From the cell containing the given text, extract its center point as (x, y) coordinate. 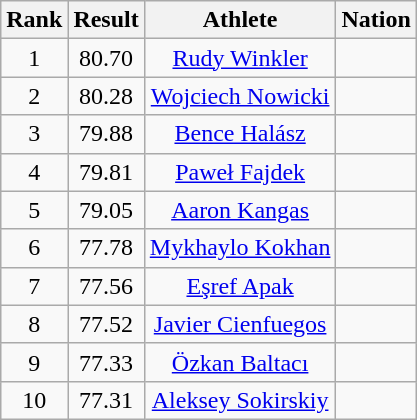
79.05 (106, 210)
7 (34, 286)
Özkan Baltacı (240, 362)
Aaron Kangas (240, 210)
Athlete (240, 20)
77.52 (106, 324)
10 (34, 400)
Aleksey Sokirskiy (240, 400)
8 (34, 324)
Wojciech Nowicki (240, 96)
80.70 (106, 58)
Mykhaylo Kokhan (240, 248)
77.33 (106, 362)
3 (34, 134)
1 (34, 58)
80.28 (106, 96)
5 (34, 210)
Rank (34, 20)
Result (106, 20)
Javier Cienfuegos (240, 324)
79.81 (106, 172)
77.56 (106, 286)
77.31 (106, 400)
79.88 (106, 134)
2 (34, 96)
4 (34, 172)
Nation (376, 20)
9 (34, 362)
Eşref Apak (240, 286)
Bence Halász (240, 134)
Rudy Winkler (240, 58)
6 (34, 248)
Paweł Fajdek (240, 172)
77.78 (106, 248)
